Extract the (x, y) coordinate from the center of the cell holding the provided text.  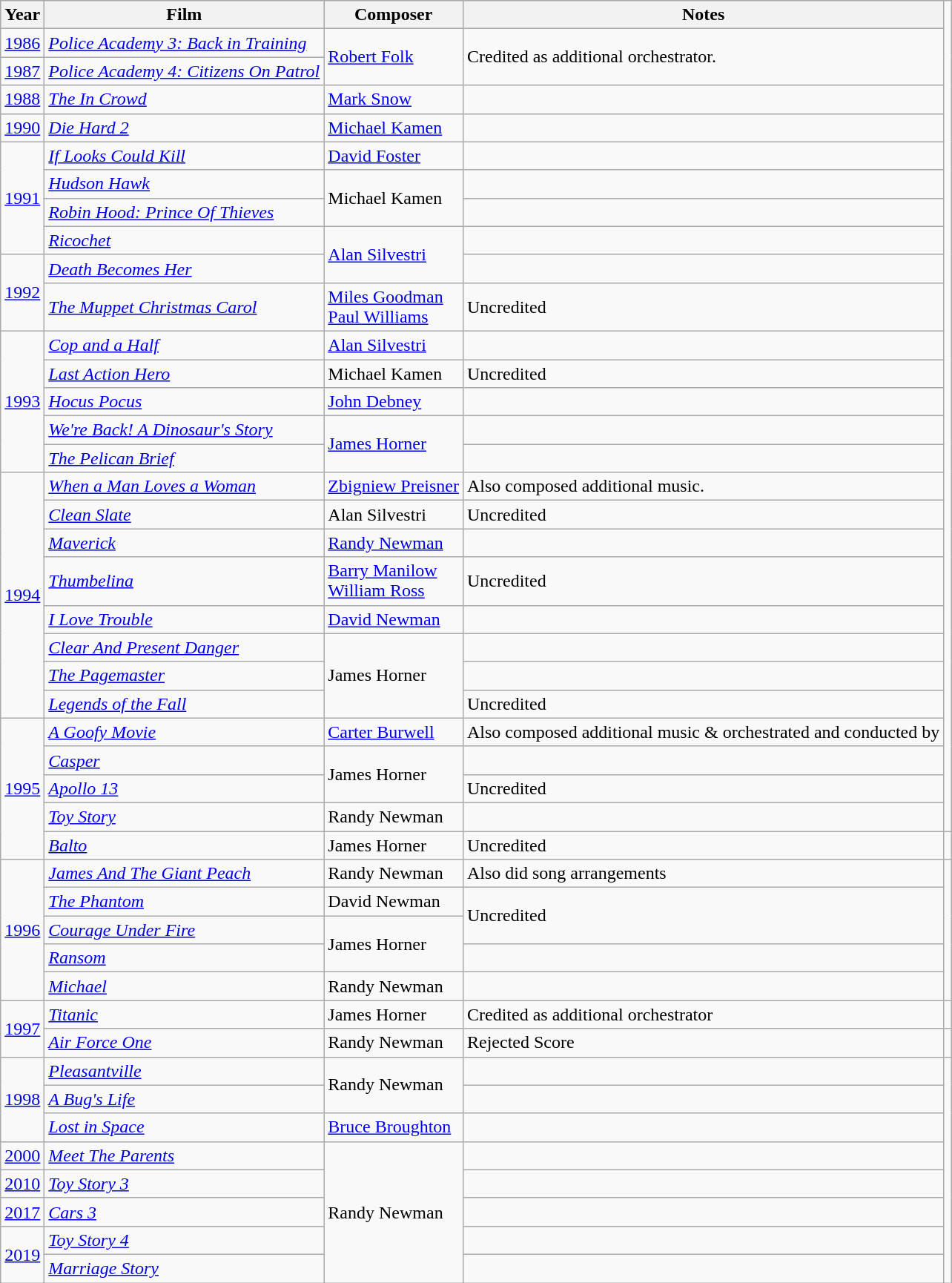
1993 (22, 401)
Marriage Story (184, 1268)
Pleasantville (184, 1071)
Police Academy 3: Back in Training (184, 43)
The Muppet Christmas Carol (184, 307)
Hudson Hawk (184, 184)
We're Back! A Dinosaur's Story (184, 430)
A Goofy Movie (184, 732)
1986 (22, 43)
Hocus Pocus (184, 402)
2019 (22, 1254)
Courage Under Fire (184, 930)
Carter Burwell (394, 732)
Lost in Space (184, 1127)
Death Becomes Her (184, 268)
Credited as additional orchestrator. (703, 57)
Air Force One (184, 1043)
Film (184, 15)
Titanic (184, 1015)
Meet The Parents (184, 1155)
A Bug's Life (184, 1099)
Year (22, 15)
Toy Story 4 (184, 1240)
Miles GoodmanPaul Williams (394, 307)
Police Academy 4: Citizens On Patrol (184, 71)
Last Action Hero (184, 373)
Composer (394, 15)
The Pelican Brief (184, 458)
The In Crowd (184, 99)
Also composed additional music. (703, 487)
If Looks Could Kill (184, 156)
1998 (22, 1099)
1988 (22, 99)
1987 (22, 71)
The Pagemaster (184, 676)
Credited as additional orchestrator (703, 1015)
2017 (22, 1212)
1994 (22, 596)
The Phantom (184, 902)
1996 (22, 930)
Michael (184, 986)
Clean Slate (184, 515)
Ransom (184, 958)
When a Man Loves a Woman (184, 487)
Rejected Score (703, 1043)
Ricochet (184, 240)
Thumbelina (184, 581)
1992 (22, 292)
Balto (184, 845)
John Debney (394, 402)
Cars 3 (184, 1212)
Toy Story (184, 817)
James And The Giant Peach (184, 874)
Casper (184, 760)
Also did song arrangements (703, 874)
1991 (22, 198)
Notes (703, 15)
Die Hard 2 (184, 128)
Robert Folk (394, 57)
Barry ManilowWilliam Ross (394, 581)
Legends of the Fall (184, 704)
2000 (22, 1155)
Also composed additional music & orchestrated and conducted by (703, 732)
Zbigniew Preisner (394, 487)
Robin Hood: Prince Of Thieves (184, 212)
Mark Snow (394, 99)
Toy Story 3 (184, 1184)
Apollo 13 (184, 788)
1990 (22, 128)
1997 (22, 1029)
Clear And Present Danger (184, 647)
Cop and a Half (184, 345)
I Love Trouble (184, 619)
1995 (22, 788)
Bruce Broughton (394, 1127)
Maverick (184, 543)
David Foster (394, 156)
2010 (22, 1184)
